Find where the given text appears and provide that cell's center as (X, Y) coordinate. 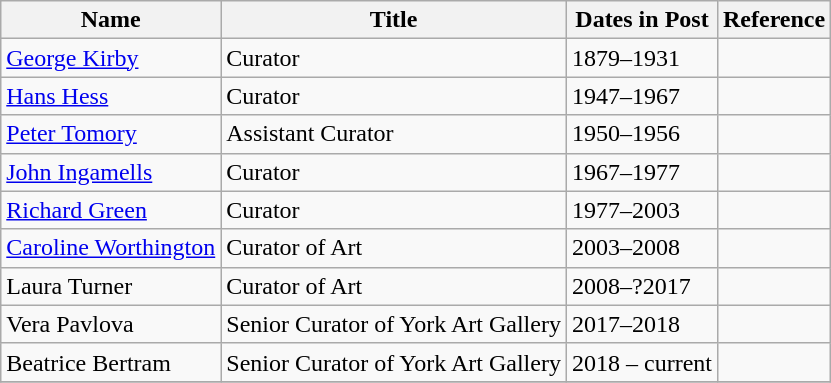
Peter Tomory (111, 134)
Reference (774, 20)
1879–1931 (642, 58)
Assistant Curator (394, 134)
1977–2003 (642, 210)
Name (111, 20)
1947–1967 (642, 96)
Richard Green (111, 210)
Dates in Post (642, 20)
Hans Hess (111, 96)
2017–2018 (642, 324)
2003–2008 (642, 248)
George Kirby (111, 58)
John Ingamells (111, 172)
1967–1977 (642, 172)
2018 – current (642, 362)
Vera Pavlova (111, 324)
Caroline Worthington (111, 248)
Beatrice Bertram (111, 362)
Title (394, 20)
2008–?2017 (642, 286)
1950–1956 (642, 134)
Laura Turner (111, 286)
